From the cell containing the given text, extract its center point as (x, y) coordinate. 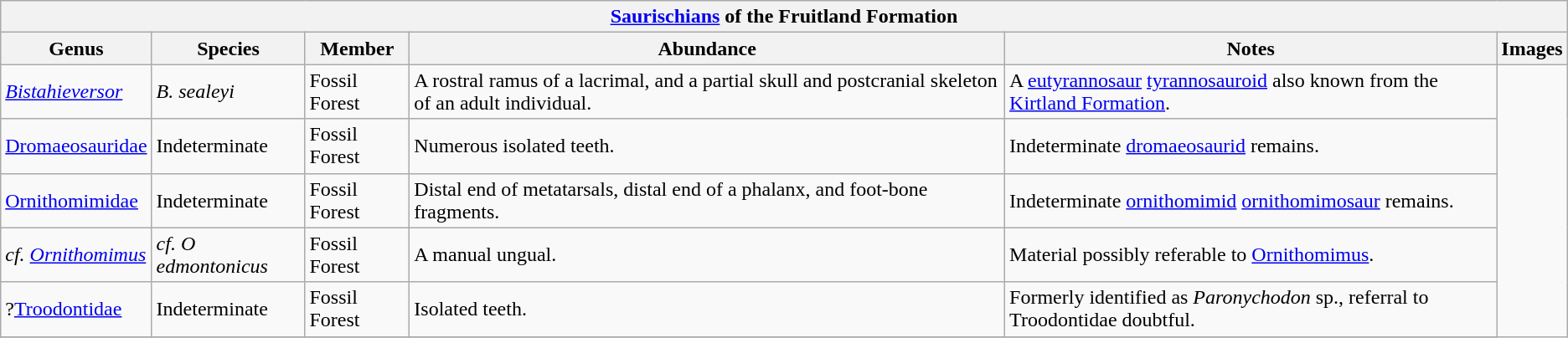
Species (228, 49)
Distal end of metatarsals, distal end of a phalanx, and foot-bone fragments. (707, 201)
cf. Ornithomimus (76, 254)
Dromaeosauridae (76, 146)
Numerous isolated teeth. (707, 146)
Indeterminate ornithomimid ornithomimosaur remains. (1251, 201)
A rostral ramus of a lacrimal, and a partial skull and postcranial skeleton of an adult individual. (707, 92)
Abundance (707, 49)
Notes (1251, 49)
A eutyrannosaur tyrannosauroid also known from the Kirtland Formation. (1251, 92)
Genus (76, 49)
Saurischians of the Fruitland Formation (784, 17)
Ornithomimidae (76, 201)
B. sealeyi (228, 92)
Material possibly referable to Ornithomimus. (1251, 254)
Indeterminate dromaeosaurid remains. (1251, 146)
Formerly identified as Paronychodon sp., referral to Troodontidae doubtful. (1251, 310)
Images (1532, 49)
Bistahieversor (76, 92)
Isolated teeth. (707, 310)
cf. O edmontonicus (228, 254)
A manual ungual. (707, 254)
Member (357, 49)
?Troodontidae (76, 310)
